Detect which cell encompasses the target text, then output its [X, Y] center coordinate. 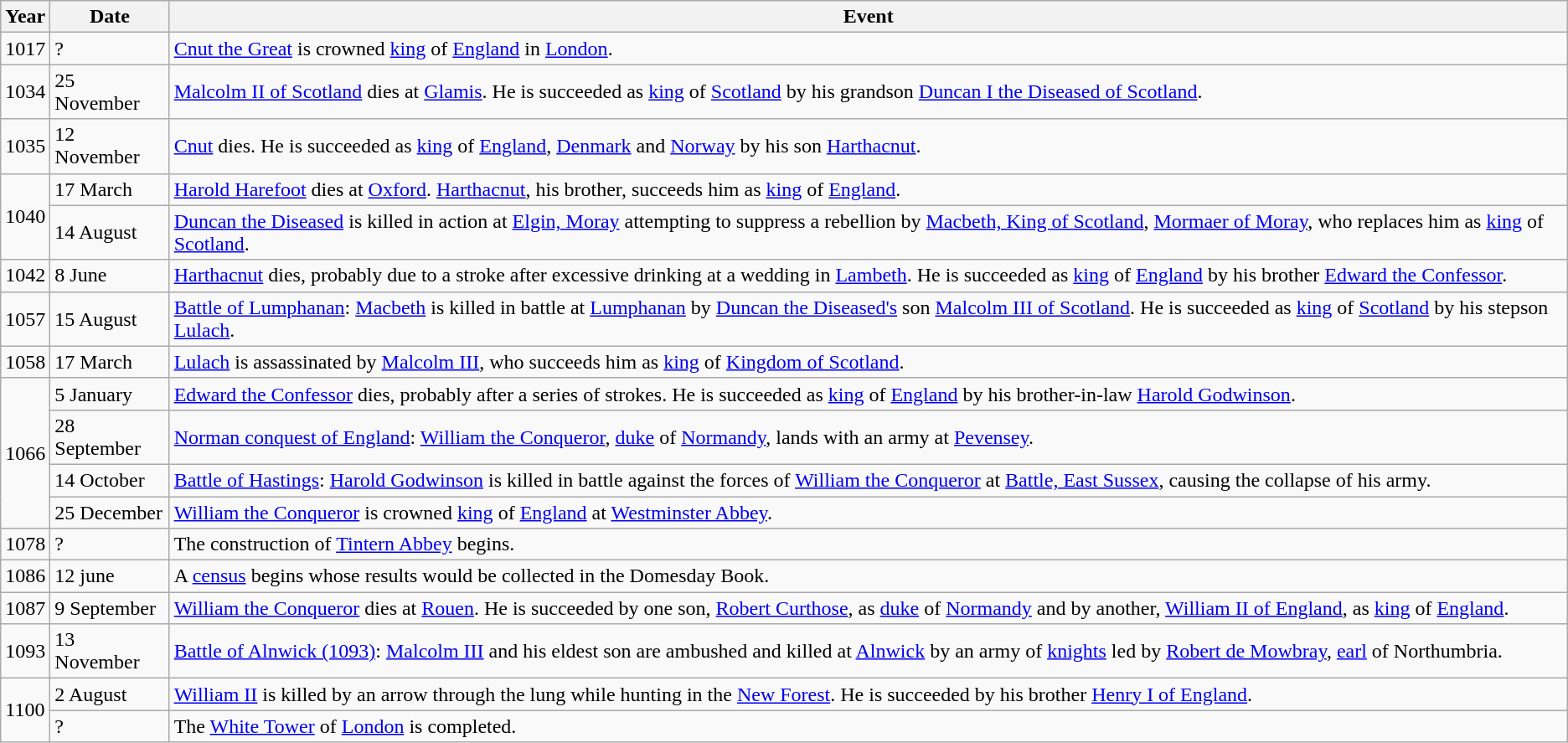
14 October [110, 480]
Harold Harefoot dies at Oxford. Harthacnut, his brother, succeeds him as king of England. [868, 189]
1100 [25, 710]
25 December [110, 512]
1066 [25, 452]
1035 [25, 146]
Malcolm II of Scotland dies at Glamis. He is succeeded as king of Scotland by his grandson Duncan I the Diseased of Scotland. [868, 92]
1040 [25, 216]
Norman conquest of England: William the Conqueror, duke of Normandy, lands with an army at Pevensey. [868, 437]
William II is killed by an arrow through the lung while hunting in the New Forest. He is succeeded by his brother Henry I of England. [868, 694]
12 November [110, 146]
A census begins whose results would be collected in the Domesday Book. [868, 576]
Edward the Confessor dies, probably after a series of strokes. He is succeeded as king of England by his brother-in-law Harold Godwinson. [868, 394]
28 September [110, 437]
Event [868, 17]
5 January [110, 394]
1042 [25, 276]
1087 [25, 608]
Cnut dies. He is succeeded as king of England, Denmark and Norway by his son Harthacnut. [868, 146]
1058 [25, 362]
Date [110, 17]
13 November [110, 652]
12 june [110, 576]
Cnut the Great is crowned king of England in London. [868, 49]
1057 [25, 318]
1078 [25, 544]
1093 [25, 652]
Year [25, 17]
Lulach is assassinated by Malcolm III, who succeeds him as king of Kingdom of Scotland. [868, 362]
2 August [110, 694]
9 September [110, 608]
1086 [25, 576]
25 November [110, 92]
The White Tower of London is completed. [868, 726]
The construction of Tintern Abbey begins. [868, 544]
15 August [110, 318]
William the Conqueror is crowned king of England at Westminster Abbey. [868, 512]
8 June [110, 276]
1017 [25, 49]
14 August [110, 233]
1034 [25, 92]
